Pinpoint the cell where the given text exists, returning its [x, y] midpoint coordinate. 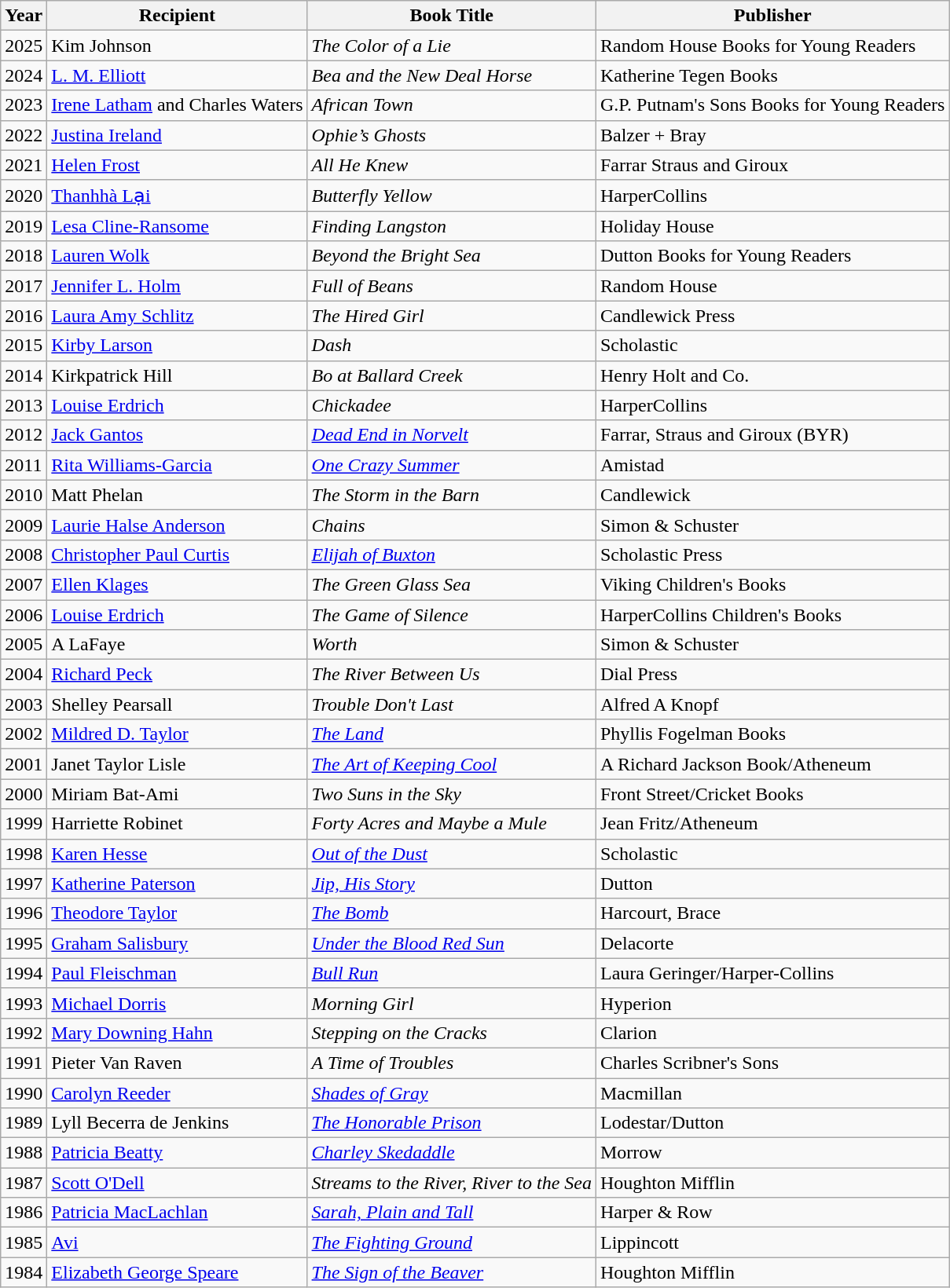
Random House [772, 286]
Rita Williams-Garcia [178, 465]
Harper & Row [772, 1213]
Delacorte [772, 943]
Lodestar/Dutton [772, 1123]
Dutton Books for Young Readers [772, 256]
1995 [24, 943]
Shelley Pearsall [178, 704]
2019 [24, 226]
Book Title [451, 16]
Macmillan [772, 1092]
Random House Books for Young Readers [772, 46]
2011 [24, 465]
Miriam Bat-Ami [178, 794]
African Town [451, 105]
2020 [24, 196]
Kirkpatrick Hill [178, 375]
Ophie’s Ghosts [451, 135]
Elijah of Buxton [451, 554]
One Crazy Summer [451, 465]
Finding Langston [451, 226]
Shades of Gray [451, 1092]
Lippincott [772, 1242]
Dutton [772, 884]
Carolyn Reeder [178, 1092]
Charley Skedaddle [451, 1153]
1984 [24, 1272]
Dial Press [772, 675]
Lyll Becerra de Jenkins [178, 1123]
Patricia MacLachlan [178, 1213]
The Sign of the Beaver [451, 1272]
Scott O'Dell [178, 1183]
Laura Geringer/Harper-Collins [772, 973]
2006 [24, 615]
1991 [24, 1063]
Christopher Paul Curtis [178, 554]
Bea and the New Deal Horse [451, 75]
Sarah, Plain and Tall [451, 1213]
2012 [24, 435]
The Honorable Prison [451, 1123]
1993 [24, 1003]
Worth [451, 645]
Paul Fleischman [178, 973]
Morrow [772, 1153]
Stepping on the Cracks [451, 1033]
Bull Run [451, 973]
A Time of Troubles [451, 1063]
Beyond the Bright Sea [451, 256]
Helen Frost [178, 165]
The River Between Us [451, 675]
Jean Fritz/Atheneum [772, 824]
2000 [24, 794]
Year [24, 16]
The Green Glass Sea [451, 584]
Viking Children's Books [772, 584]
Morning Girl [451, 1003]
Irene Latham and Charles Waters [178, 105]
Phyllis Fogelman Books [772, 734]
2013 [24, 405]
Dead End in Norvelt [451, 435]
A Richard Jackson Book/Atheneum [772, 764]
2022 [24, 135]
1989 [24, 1123]
Butterfly Yellow [451, 196]
Out of the Dust [451, 854]
Clarion [772, 1033]
Mary Downing Hahn [178, 1033]
2017 [24, 286]
2002 [24, 734]
Laurie Halse Anderson [178, 525]
2009 [24, 525]
G.P. Putnam's Sons Books for Young Readers [772, 105]
Karen Hesse [178, 854]
2016 [24, 316]
1997 [24, 884]
2023 [24, 105]
Hyperion [772, 1003]
Forty Acres and Maybe a Mule [451, 824]
Scholastic Press [772, 554]
2008 [24, 554]
Jip, His Story [451, 884]
Pieter Van Raven [178, 1063]
Recipient [178, 16]
HarperCollins Children's Books [772, 615]
Laura Amy Schlitz [178, 316]
Dash [451, 346]
Elizabeth George Speare [178, 1272]
2014 [24, 375]
Richard Peck [178, 675]
Farrar, Straus and Giroux (BYR) [772, 435]
Lauren Wolk [178, 256]
Jennifer L. Holm [178, 286]
All He Knew [451, 165]
Janet Taylor Lisle [178, 764]
Candlewick [772, 495]
1988 [24, 1153]
1996 [24, 913]
2007 [24, 584]
1990 [24, 1092]
Katherine Tegen Books [772, 75]
2004 [24, 675]
Graham Salisbury [178, 943]
Katherine Paterson [178, 884]
Two Suns in the Sky [451, 794]
Ellen Klages [178, 584]
Mildred D. Taylor [178, 734]
Kirby Larson [178, 346]
1998 [24, 854]
1999 [24, 824]
2025 [24, 46]
Under the Blood Red Sun [451, 943]
Justina Ireland [178, 135]
2018 [24, 256]
The Game of Silence [451, 615]
Amistad [772, 465]
Avi [178, 1242]
Publisher [772, 16]
The Land [451, 734]
Harcourt, Brace [772, 913]
Candlewick Press [772, 316]
The Hired Girl [451, 316]
Streams to the River, River to the Sea [451, 1183]
2010 [24, 495]
Full of Beans [451, 286]
2024 [24, 75]
2001 [24, 764]
Michael Dorris [178, 1003]
Balzer + Bray [772, 135]
Bo at Ballard Creek [451, 375]
The Color of a Lie [451, 46]
1992 [24, 1033]
2003 [24, 704]
1985 [24, 1242]
Alfred A Knopf [772, 704]
A LaFaye [178, 645]
L. M. Elliott [178, 75]
The Art of Keeping Cool [451, 764]
Farrar Straus and Giroux [772, 165]
Chickadee [451, 405]
Chains [451, 525]
2021 [24, 165]
Jack Gantos [178, 435]
1986 [24, 1213]
1994 [24, 973]
2005 [24, 645]
Front Street/Cricket Books [772, 794]
The Fighting Ground [451, 1242]
Charles Scribner's Sons [772, 1063]
2015 [24, 346]
Kim Johnson [178, 46]
1987 [24, 1183]
Harriette Robinet [178, 824]
Theodore Taylor [178, 913]
Patricia Beatty [178, 1153]
Lesa Cline-Ransome [178, 226]
Matt Phelan [178, 495]
The Storm in the Barn [451, 495]
Trouble Don't Last [451, 704]
Henry Holt and Co. [772, 375]
The Bomb [451, 913]
Thanhhà Lại [178, 196]
Holiday House [772, 226]
